Detect which cell encompasses the target text, then output its [X, Y] center coordinate. 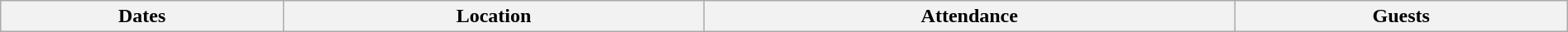
Dates [142, 16]
Attendance [969, 16]
Location [495, 16]
Guests [1401, 16]
